Return [X, Y] of the center of cell containing provided text 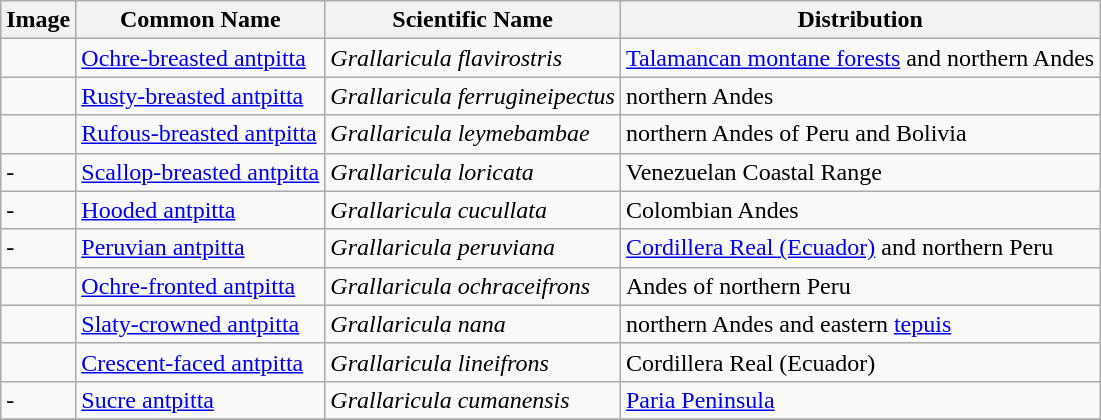
Colombian Andes [860, 210]
Grallaricula ferrugineipectus [473, 96]
Grallaricula nana [473, 324]
northern Andes [860, 96]
Paria Peninsula [860, 400]
Grallaricula loricata [473, 172]
Crescent-faced antpitta [200, 362]
Venezuelan Coastal Range [860, 172]
northern Andes and eastern tepuis [860, 324]
Cordillera Real (Ecuador) and northern Peru [860, 248]
Grallaricula peruviana [473, 248]
Slaty-crowned antpitta [200, 324]
Andes of northern Peru [860, 286]
Grallaricula lineifrons [473, 362]
Grallaricula ochraceifrons [473, 286]
Rusty-breasted antpitta [200, 96]
Ochre-fronted antpitta [200, 286]
Grallaricula cucullata [473, 210]
Common Name [200, 20]
Image [38, 20]
Sucre antpitta [200, 400]
Grallaricula flavirostris [473, 58]
Ochre-breasted antpitta [200, 58]
Talamancan montane forests and northern Andes [860, 58]
Grallaricula leymebambae [473, 134]
Distribution [860, 20]
Cordillera Real (Ecuador) [860, 362]
Scallop-breasted antpitta [200, 172]
Scientific Name [473, 20]
Grallaricula cumanensis [473, 400]
Rufous-breasted antpitta [200, 134]
northern Andes of Peru and Bolivia [860, 134]
Peruvian antpitta [200, 248]
Hooded antpitta [200, 210]
